Extract the (x, y) coordinate from the center of the cell holding the provided text.  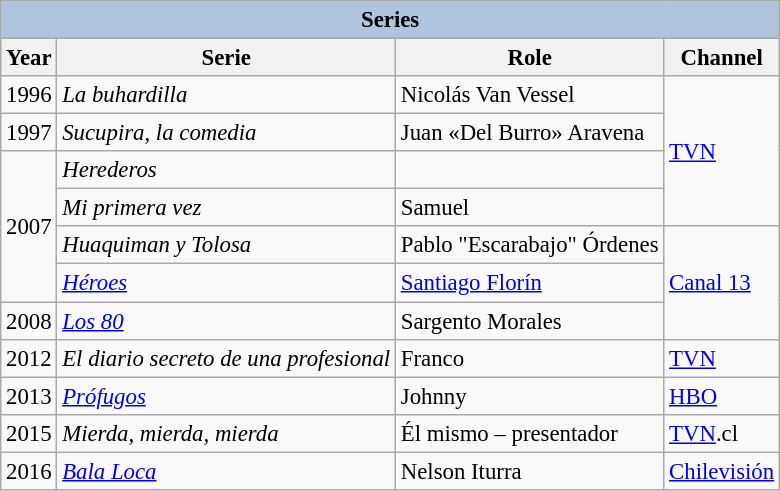
Role (529, 58)
Channel (722, 58)
Canal 13 (722, 282)
Mi primera vez (226, 208)
Sargento Morales (529, 321)
Nelson Iturra (529, 471)
Mierda, mierda, mierda (226, 433)
1997 (29, 133)
2016 (29, 471)
2008 (29, 321)
Juan «Del Burro» Aravena (529, 133)
Franco (529, 358)
El diario secreto de una profesional (226, 358)
HBO (722, 396)
Nicolás Van Vessel (529, 95)
Pablo "Escarabajo" Órdenes (529, 245)
Johnny (529, 396)
TVN.cl (722, 433)
La buhardilla (226, 95)
Él mismo – presentador (529, 433)
Serie (226, 58)
2012 (29, 358)
1996 (29, 95)
Santiago Florín (529, 283)
Year (29, 58)
Samuel (529, 208)
Los 80 (226, 321)
Chilevisión (722, 471)
Bala Loca (226, 471)
Huaquiman y Tolosa (226, 245)
2007 (29, 226)
Herederos (226, 170)
Sucupira, la comedia (226, 133)
Series (390, 20)
Prófugos (226, 396)
2015 (29, 433)
2013 (29, 396)
Héroes (226, 283)
